Scan for the cell matching the given text and deliver its (x, y) coordinate at center. 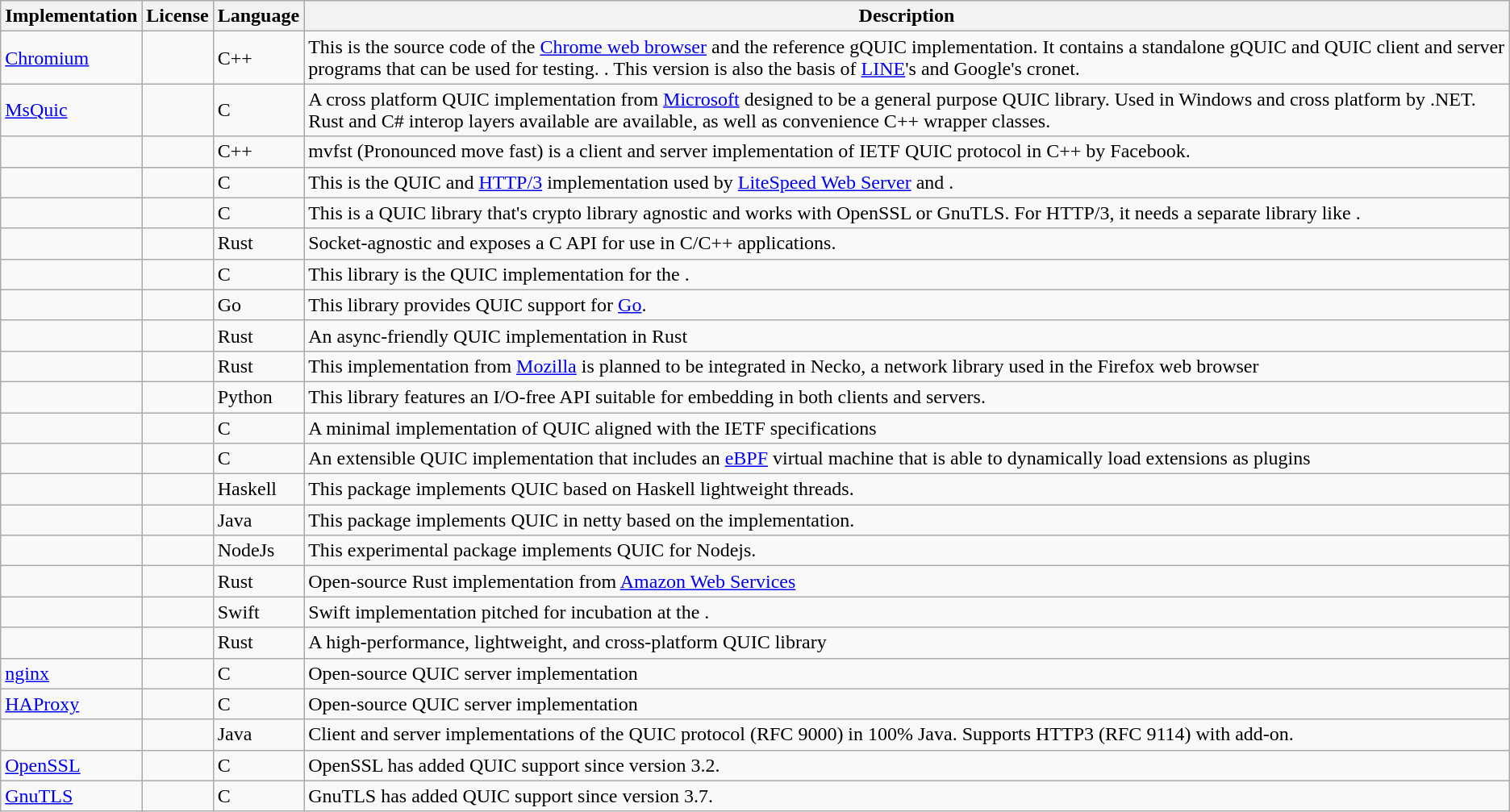
GnuTLS (71, 796)
Swift implementation pitched for incubation at the . (907, 612)
This package implements QUIC in netty based on the implementation. (907, 520)
HAProxy (71, 704)
Chromium (71, 58)
An extensible QUIC implementation that includes an eBPF virtual machine that is able to dynamically load extensions as plugins (907, 459)
A high-performance, lightweight, and cross-platform QUIC library (907, 643)
This library features an I/O-free API suitable for embedding in both clients and servers. (907, 397)
Description (907, 16)
OpenSSL has added QUIC support since version 3.2. (907, 765)
mvfst (Pronounced move fast) is a client and server implementation of IETF QUIC protocol in C++ by Facebook. (907, 152)
An async-friendly QUIC implementation in Rust (907, 335)
This package implements QUIC based on Haskell lightweight threads. (907, 489)
nginx (71, 673)
Client and server implementations of the QUIC protocol (RFC 9000) in 100% Java. Supports HTTP3 (RFC 9114) with add-on. (907, 735)
A minimal implementation of QUIC aligned with the IETF specifications (907, 428)
Implementation (71, 16)
This is a QUIC library that's crypto library agnostic and works with OpenSSL or GnuTLS. For HTTP/3, it needs a separate library like . (907, 213)
This implementation from Mozilla is planned to be integrated in Necko, a network library used in the Firefox web browser (907, 366)
License (177, 16)
This is the QUIC and HTTP/3 implementation used by LiteSpeed Web Server and . (907, 182)
Open-source Rust implementation from Amazon Web Services (907, 581)
MsQuic (71, 110)
This library provides QUIC support for Go. (907, 305)
Socket-agnostic and exposes a C API for use in C/C++ applications. (907, 244)
Swift (258, 612)
OpenSSL (71, 765)
GnuTLS has added QUIC support since version 3.7. (907, 796)
This experimental package implements QUIC for Nodejs. (907, 551)
Python (258, 397)
NodeJs (258, 551)
Haskell (258, 489)
This library is the QUIC implementation for the . (907, 274)
Go (258, 305)
Language (258, 16)
